For the text-containing cell, return its midpoint in (x, y) coordinate format. 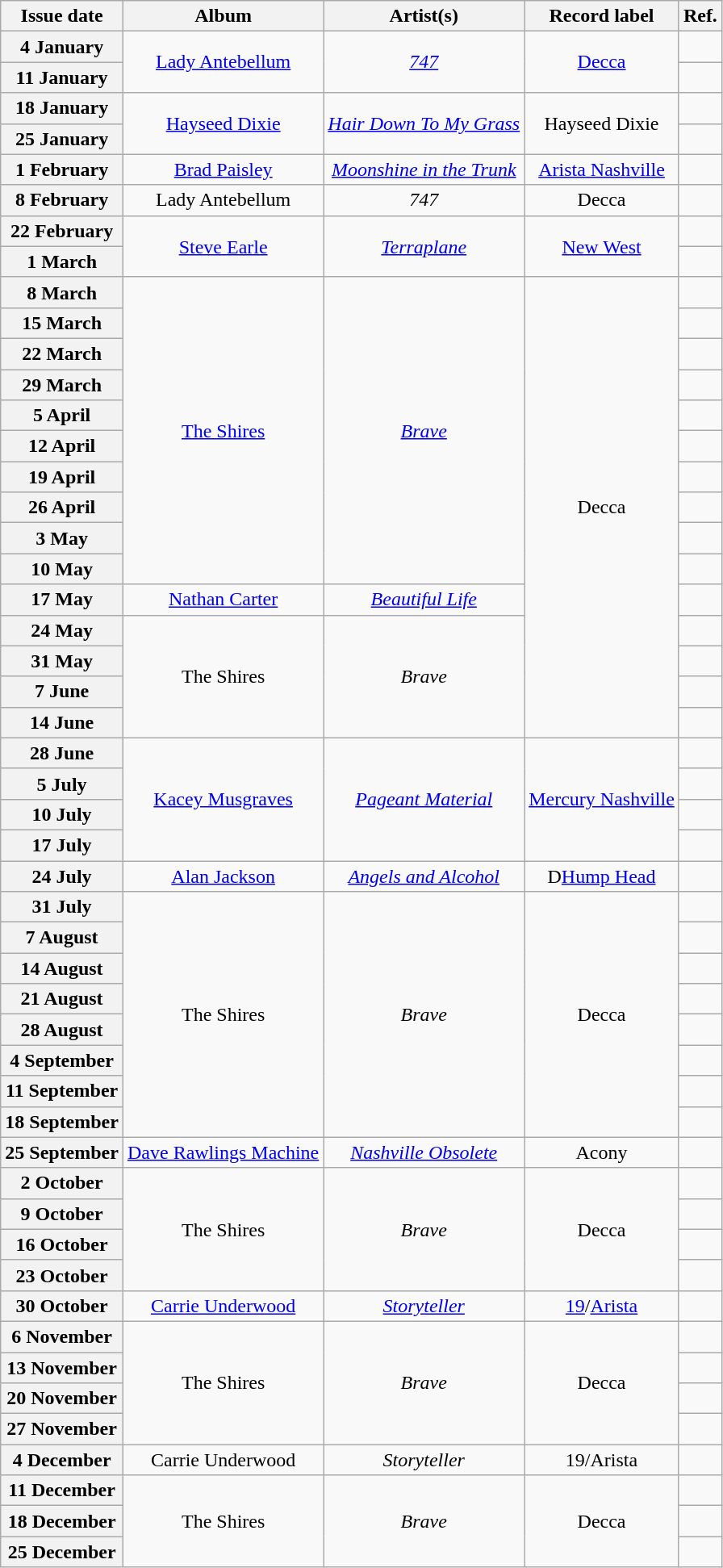
17 May (62, 600)
Dave Rawlings Machine (223, 1152)
Terraplane (424, 246)
DHump Head (602, 876)
19 April (62, 477)
11 January (62, 77)
Mercury Nashville (602, 799)
27 November (62, 1429)
3 May (62, 538)
New West (602, 246)
4 January (62, 47)
25 September (62, 1152)
10 July (62, 814)
9 October (62, 1214)
26 April (62, 508)
25 January (62, 139)
4 December (62, 1460)
18 December (62, 1521)
7 August (62, 938)
7 June (62, 692)
24 July (62, 876)
Hair Down To My Grass (424, 123)
Steve Earle (223, 246)
Acony (602, 1152)
Record label (602, 16)
4 September (62, 1060)
30 October (62, 1306)
8 February (62, 200)
1 February (62, 169)
14 August (62, 968)
5 April (62, 416)
28 August (62, 1030)
Ref. (700, 16)
Brad Paisley (223, 169)
Pageant Material (424, 799)
Alan Jackson (223, 876)
Kacey Musgraves (223, 799)
Issue date (62, 16)
22 March (62, 353)
Arista Nashville (602, 169)
8 March (62, 292)
11 December (62, 1491)
22 February (62, 231)
31 May (62, 661)
Beautiful Life (424, 600)
Angels and Alcohol (424, 876)
Nashville Obsolete (424, 1152)
29 March (62, 385)
14 June (62, 722)
21 August (62, 999)
31 July (62, 907)
Album (223, 16)
13 November (62, 1368)
28 June (62, 753)
Moonshine in the Trunk (424, 169)
25 December (62, 1552)
1 March (62, 261)
Artist(s) (424, 16)
2 October (62, 1183)
12 April (62, 446)
10 May (62, 569)
17 July (62, 845)
6 November (62, 1336)
16 October (62, 1244)
24 May (62, 630)
23 October (62, 1275)
Nathan Carter (223, 600)
5 July (62, 784)
11 September (62, 1091)
18 January (62, 108)
20 November (62, 1399)
15 March (62, 323)
18 September (62, 1122)
